Determine the [X, Y] coordinate at the center of the cell enclosing the given text.  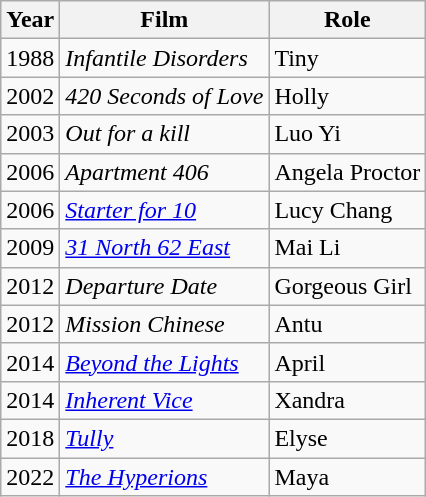
Departure Date [164, 286]
Antu [348, 324]
Luo Yi [348, 134]
Holly [348, 96]
Xandra [348, 400]
Film [164, 20]
Beyond the Lights [164, 362]
2009 [30, 248]
Mai Li [348, 248]
Inherent Vice [164, 400]
Role [348, 20]
Mission Chinese [164, 324]
Year [30, 20]
Tully [164, 438]
420 Seconds of Love [164, 96]
1988 [30, 58]
Angela Proctor [348, 172]
2002 [30, 96]
2022 [30, 477]
2003 [30, 134]
Starter for 10 [164, 210]
31 North 62 East [164, 248]
Infantile Disorders [164, 58]
April [348, 362]
Out for a kill [164, 134]
Tiny [348, 58]
Lucy Chang [348, 210]
Maya [348, 477]
Gorgeous Girl [348, 286]
2018 [30, 438]
The Hyperions [164, 477]
Elyse [348, 438]
Apartment 406 [164, 172]
